Extract the (x, y) coordinate from the center of the cell holding the provided text.  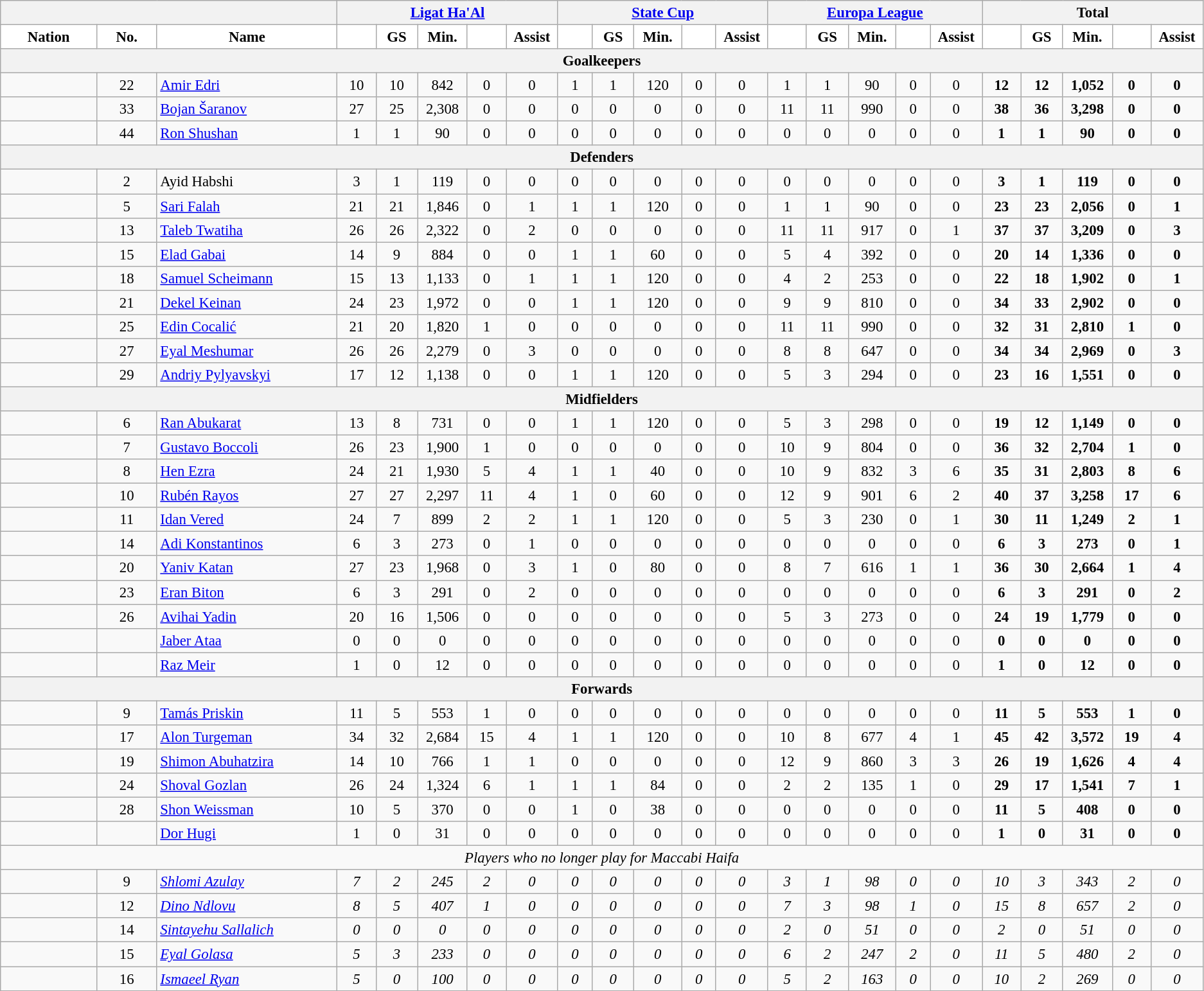
Bojan Šaranov (247, 109)
3,298 (1087, 109)
1,249 (1087, 520)
Raz Meir (247, 665)
1,902 (1087, 278)
Ligat Ha'Al (447, 13)
899 (442, 520)
No. (127, 37)
80 (658, 568)
1,541 (1087, 785)
Eyal Meshumar (247, 351)
Ayid Habshi (247, 182)
860 (872, 761)
Amir Edri (247, 85)
370 (442, 810)
407 (442, 906)
Elad Gabai (247, 254)
616 (872, 568)
Eyal Golasa (247, 954)
1,779 (1087, 617)
Samuel Scheimann (247, 278)
Goalkeepers (602, 61)
3,258 (1087, 496)
2,322 (442, 230)
Defenders (602, 157)
1,138 (442, 375)
2,810 (1087, 327)
269 (1087, 979)
84 (658, 785)
1,846 (442, 206)
Rubén Rayos (247, 496)
1,506 (442, 617)
294 (872, 375)
Jaber Ataa (247, 640)
Ron Shushan (247, 134)
480 (1087, 954)
Shimon Abuhatzira (247, 761)
1,324 (442, 785)
247 (872, 954)
298 (872, 423)
392 (872, 254)
343 (1087, 882)
Eran Biton (247, 592)
Dekel Keinan (247, 303)
1,968 (442, 568)
45 (1002, 737)
245 (442, 882)
1,972 (442, 303)
Idan Vered (247, 520)
35 (1002, 471)
2,664 (1087, 568)
28 (127, 810)
804 (872, 448)
408 (1087, 810)
2,969 (1087, 351)
Adi Konstantinos (247, 544)
42 (1042, 737)
1,149 (1087, 423)
1,551 (1087, 375)
1,336 (1087, 254)
810 (872, 303)
Dino Ndlovu (247, 906)
Edin Cocalić (247, 327)
100 (442, 979)
Shlomi Azulay (247, 882)
1,820 (442, 327)
647 (872, 351)
2,803 (1087, 471)
1,930 (442, 471)
Tamás Priskin (247, 713)
Players who no longer play for Maccabi Haifa (602, 858)
Europa League (875, 13)
135 (872, 785)
832 (872, 471)
1,052 (1087, 85)
Sintayehu Sallalich (247, 931)
233 (442, 954)
2,704 (1087, 448)
State Cup (663, 13)
Gustavo Boccoli (247, 448)
Avihai Yadin (247, 617)
Shoval Gozlan (247, 785)
731 (442, 423)
Hen Ezra (247, 471)
Sari Falah (247, 206)
2,279 (442, 351)
3,209 (1087, 230)
Nation (49, 37)
657 (1087, 906)
2,684 (442, 737)
677 (872, 737)
2,297 (442, 496)
Midfielders (602, 399)
Ismaeel Ryan (247, 979)
3,572 (1087, 737)
44 (127, 134)
Total (1093, 13)
1,133 (442, 278)
Yaniv Katan (247, 568)
1,626 (1087, 761)
Name (247, 37)
2,308 (442, 109)
230 (872, 520)
Andriy Pylyavskyi (247, 375)
2,056 (1087, 206)
253 (872, 278)
901 (872, 496)
Forwards (602, 689)
163 (872, 979)
Alon Turgeman (247, 737)
766 (442, 761)
2,902 (1087, 303)
Shon Weissman (247, 810)
Dor Hugi (247, 834)
1,900 (442, 448)
842 (442, 85)
Ran Abukarat (247, 423)
Taleb Twatiha (247, 230)
917 (872, 230)
884 (442, 254)
